Detect which cell encompasses the target text, then output its [X, Y] center coordinate. 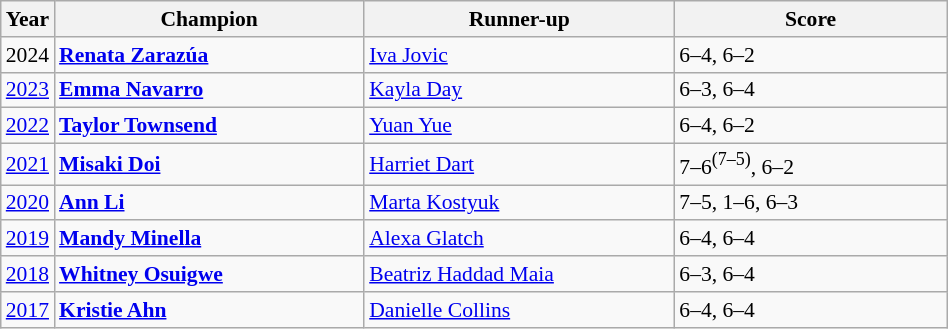
Mandy Minella [209, 239]
Danielle Collins [519, 310]
Taylor Townsend [209, 126]
Renata Zarazúa [209, 55]
Yuan Yue [519, 126]
Kristie Ahn [209, 310]
Harriet Dart [519, 164]
7–6(7–5), 6–2 [810, 164]
Emma Navarro [209, 90]
Champion [209, 19]
2021 [28, 164]
Iva Jovic [519, 55]
Kayla Day [519, 90]
Score [810, 19]
7–5, 1–6, 6–3 [810, 203]
2018 [28, 274]
2019 [28, 239]
Runner-up [519, 19]
Misaki Doi [209, 164]
2023 [28, 90]
Ann Li [209, 203]
Alexa Glatch [519, 239]
Marta Kostyuk [519, 203]
Beatriz Haddad Maia [519, 274]
2020 [28, 203]
2022 [28, 126]
Whitney Osuigwe [209, 274]
2024 [28, 55]
Year [28, 19]
2017 [28, 310]
